Output the [x, y] coordinate of the center of the cell containing the given text.  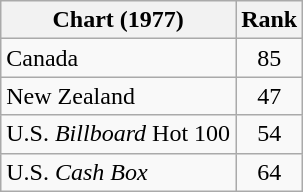
64 [270, 172]
47 [270, 96]
New Zealand [118, 96]
85 [270, 58]
Rank [270, 20]
U.S. Billboard Hot 100 [118, 134]
Canada [118, 58]
U.S. Cash Box [118, 172]
54 [270, 134]
Chart (1977) [118, 20]
